Extract the (X, Y) coordinate from the center of the cell holding the provided text.  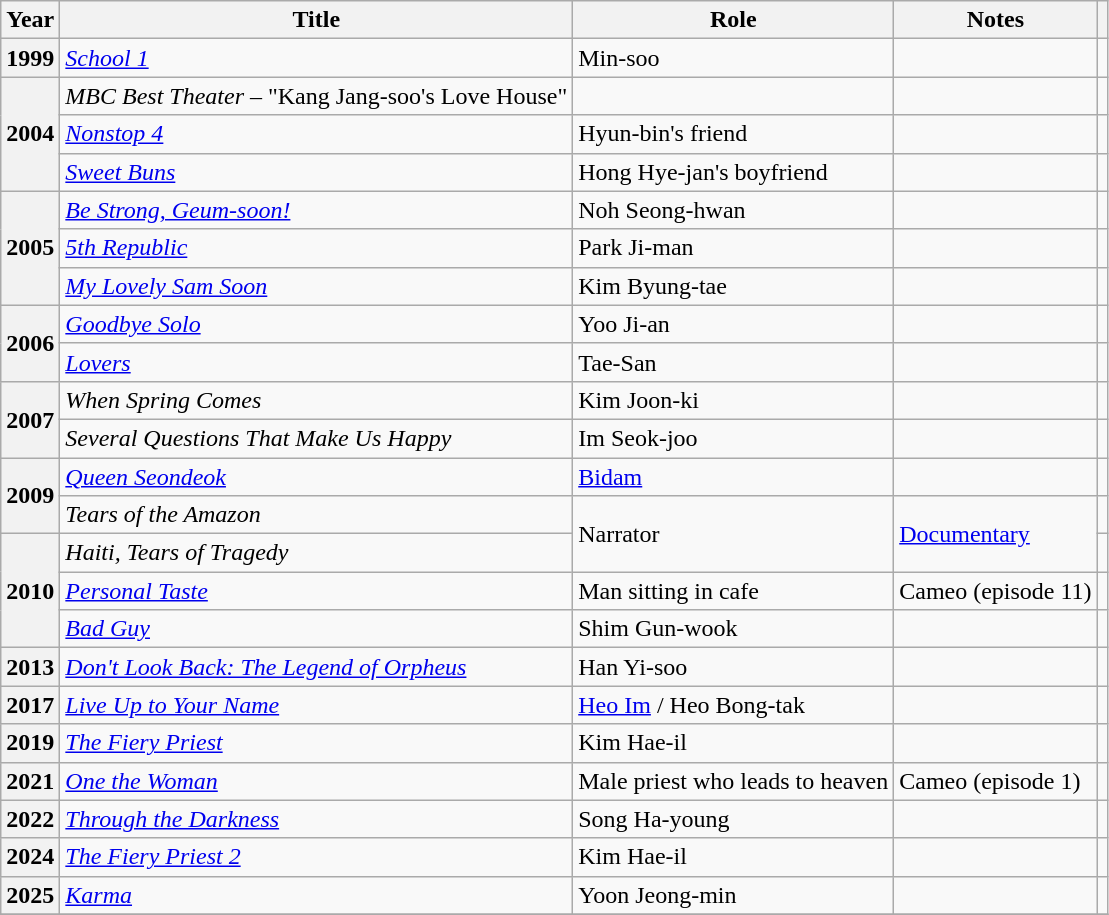
Sweet Buns (316, 172)
2005 (30, 248)
Documentary (996, 534)
2021 (30, 781)
2022 (30, 819)
Queen Seondeok (316, 477)
Han Yi-soo (734, 667)
Tears of the Amazon (316, 515)
Park Ji-man (734, 248)
2024 (30, 857)
5th Republic (316, 248)
Live Up to Your Name (316, 705)
MBC Best Theater – "Kang Jang-soo's Love House" (316, 96)
2004 (30, 134)
2017 (30, 705)
Cameo (episode 1) (996, 781)
Role (734, 20)
Tae-San (734, 362)
2006 (30, 343)
Yoo Ji-an (734, 324)
Lovers (316, 362)
Narrator (734, 534)
2010 (30, 591)
Nonstop 4 (316, 134)
Noh Seong-hwan (734, 210)
Notes (996, 20)
2007 (30, 419)
Man sitting in cafe (734, 591)
Hyun-bin's friend (734, 134)
Personal Taste (316, 591)
Title (316, 20)
Year (30, 20)
Cameo (episode 11) (996, 591)
Haiti, Tears of Tragedy (316, 553)
The Fiery Priest (316, 743)
Yoon Jeong-min (734, 895)
2009 (30, 496)
Bad Guy (316, 629)
Be Strong, Geum-soon! (316, 210)
When Spring Comes (316, 400)
The Fiery Priest 2 (316, 857)
Hong Hye-jan's boyfriend (734, 172)
Im Seok-joo (734, 438)
Male priest who leads to heaven (734, 781)
School 1 (316, 58)
1999 (30, 58)
Don't Look Back: The Legend of Orpheus (316, 667)
2019 (30, 743)
Heo Im / Heo Bong-tak (734, 705)
My Lovely Sam Soon (316, 286)
Song Ha-young (734, 819)
Karma (316, 895)
Shim Gun-wook (734, 629)
Kim Byung-tae (734, 286)
Bidam (734, 477)
2013 (30, 667)
2025 (30, 895)
Kim Joon-ki (734, 400)
Through the Darkness (316, 819)
Goodbye Solo (316, 324)
Several Questions That Make Us Happy (316, 438)
One the Woman (316, 781)
Min-soo (734, 58)
